Extract the [X, Y] coordinate from the center of the cell holding the provided text.  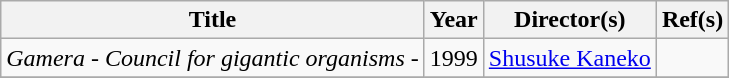
1999 [454, 58]
Director(s) [570, 20]
Gamera - Council for gigantic organisms - [212, 58]
Ref(s) [692, 20]
Year [454, 20]
Title [212, 20]
Shusuke Kaneko [570, 58]
